For the text-containing cell, return its midpoint in (X, Y) coordinate format. 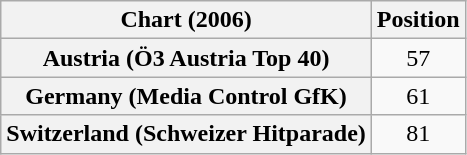
Position (418, 20)
Chart (2006) (186, 20)
Austria (Ö3 Austria Top 40) (186, 58)
Germany (Media Control GfK) (186, 96)
57 (418, 58)
Switzerland (Schweizer Hitparade) (186, 134)
61 (418, 96)
81 (418, 134)
